From the cell containing the given text, extract its center point as (x, y) coordinate. 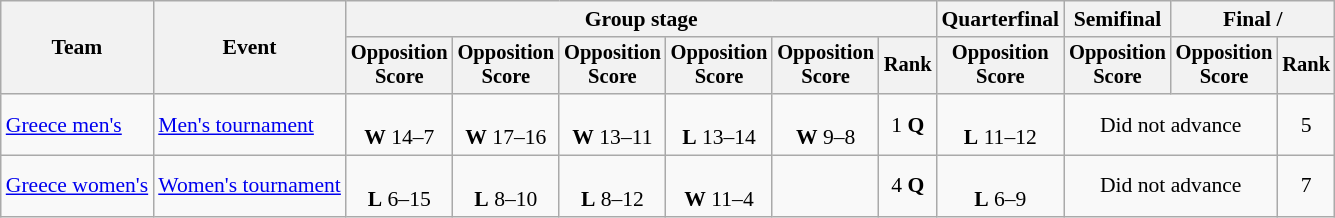
Semifinal (1118, 19)
L 6–9 (1000, 186)
W 13–11 (612, 124)
L 6–15 (400, 186)
W 17–16 (506, 124)
W 9–8 (826, 124)
1 Q (908, 124)
L 8–12 (612, 186)
Men's tournament (250, 124)
Final / (1253, 19)
Event (250, 48)
W 11–4 (720, 186)
L 8–10 (506, 186)
Women's tournament (250, 186)
5 (1306, 124)
Team (77, 48)
L 11–12 (1000, 124)
7 (1306, 186)
4 Q (908, 186)
W 14–7 (400, 124)
Group stage (642, 19)
Greece men's (77, 124)
L 13–14 (720, 124)
Greece women's (77, 186)
Quarterfinal (1000, 19)
